Scan for the cell matching the given text and deliver its [x, y] coordinate at center. 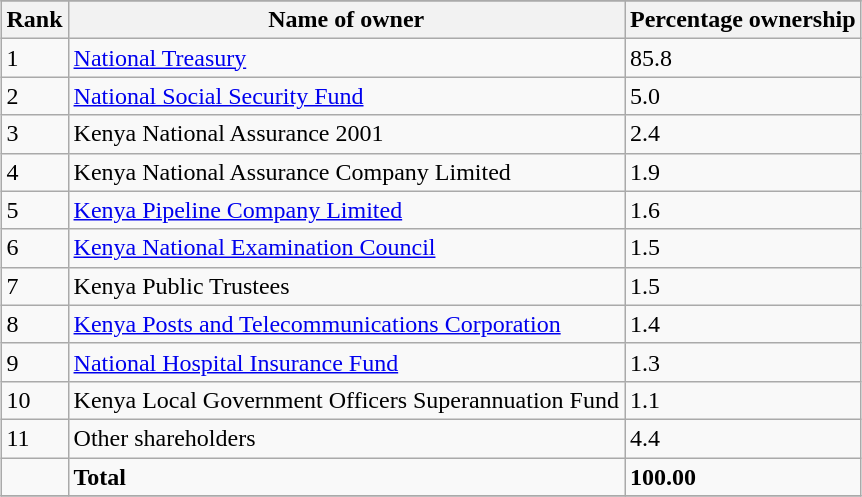
2 [34, 96]
Rank [34, 20]
6 [34, 248]
Kenya Local Government Officers Superannuation Fund [346, 400]
4 [34, 172]
Kenya Posts and Telecommunications Corporation [346, 324]
Kenya Public Trustees [346, 286]
2.4 [742, 134]
1.9 [742, 172]
1.4 [742, 324]
1 [34, 58]
1.6 [742, 210]
3 [34, 134]
Percentage ownership [742, 20]
Kenya National Assurance Company Limited [346, 172]
5.0 [742, 96]
National Social Security Fund [346, 96]
85.8 [742, 58]
1.3 [742, 362]
Total [346, 477]
Other shareholders [346, 438]
7 [34, 286]
8 [34, 324]
National Treasury [346, 58]
100.00 [742, 477]
National Hospital Insurance Fund [346, 362]
Kenya National Examination Council [346, 248]
Kenya Pipeline Company Limited [346, 210]
11 [34, 438]
4.4 [742, 438]
Name of owner [346, 20]
5 [34, 210]
9 [34, 362]
1.1 [742, 400]
Kenya National Assurance 2001 [346, 134]
10 [34, 400]
